Determine the [X, Y] coordinate at the center of the cell enclosing the given text.  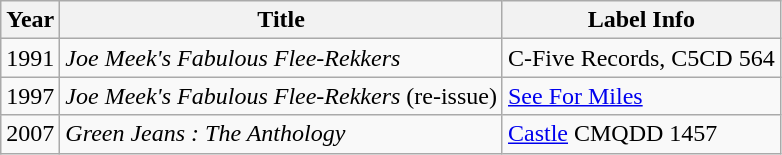
Joe Meek's Fabulous Flee-Rekkers [282, 58]
2007 [30, 134]
Castle CMQDD 1457 [641, 134]
Title [282, 20]
Joe Meek's Fabulous Flee-Rekkers (re-issue) [282, 96]
1997 [30, 96]
1991 [30, 58]
Green Jeans : The Anthology [282, 134]
Year [30, 20]
C-Five Records, C5CD 564 [641, 58]
See For Miles [641, 96]
Label Info [641, 20]
